Find where the given text appears and provide that cell's center as [X, Y] coordinate. 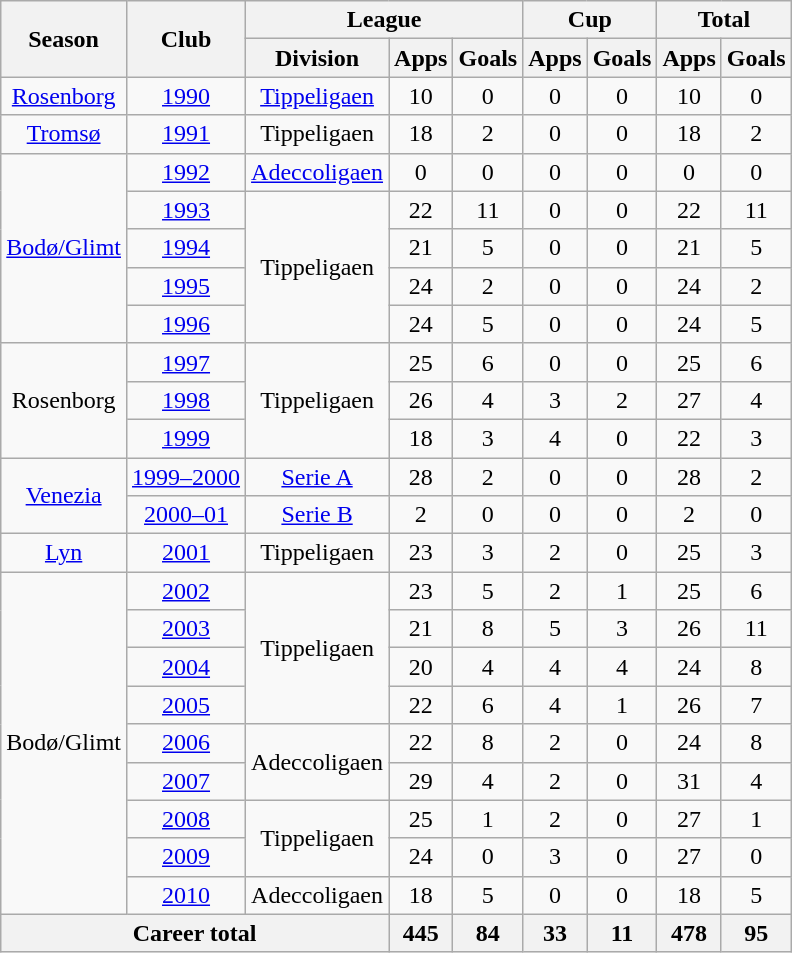
Season [64, 39]
Total [724, 20]
33 [555, 933]
Lyn [64, 553]
1991 [186, 134]
Venezia [64, 496]
2010 [186, 895]
1994 [186, 248]
2003 [186, 629]
League [384, 20]
Club [186, 39]
2007 [186, 781]
1993 [186, 210]
1998 [186, 400]
2001 [186, 553]
2006 [186, 743]
445 [421, 933]
31 [689, 781]
7 [756, 705]
1999 [186, 438]
Tromsø [64, 134]
2005 [186, 705]
478 [689, 933]
2000–01 [186, 515]
84 [488, 933]
Division [318, 58]
95 [756, 933]
29 [421, 781]
1995 [186, 286]
1996 [186, 324]
Career total [195, 933]
Serie A [318, 477]
2004 [186, 667]
2002 [186, 591]
2009 [186, 857]
1992 [186, 172]
2008 [186, 819]
20 [421, 667]
Serie B [318, 515]
1997 [186, 362]
1990 [186, 96]
Cup [590, 20]
1999–2000 [186, 477]
